Pinpoint the cell where the given text exists, returning its [x, y] midpoint coordinate. 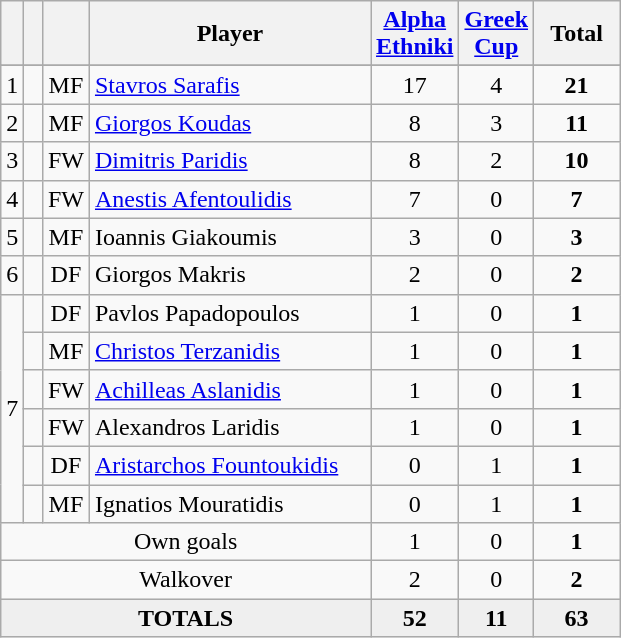
Pavlos Papadopoulos [230, 313]
21 [577, 85]
Alexandros Laridis [230, 427]
Greek Cup [496, 34]
17 [414, 85]
Alpha Ethniki [414, 34]
Total [577, 34]
Dimitris Paridis [230, 161]
TOTALS [186, 618]
Giorgos Koudas [230, 123]
Stavros Sarafis [230, 85]
Aristarchos Fountoukidis [230, 465]
52 [414, 618]
Giorgos Makris [230, 275]
Player [230, 34]
6 [12, 275]
Walkover [186, 580]
Achilleas Aslanidis [230, 389]
Own goals [186, 542]
Christos Terzanidis [230, 351]
Anestis Afentoulidis [230, 199]
Ioannis Giakoumis [230, 237]
63 [577, 618]
Ignatios Mouratidis [230, 503]
10 [577, 161]
5 [12, 237]
